Capture the cell that displays the provided text and extract its (x, y) central coordinate. 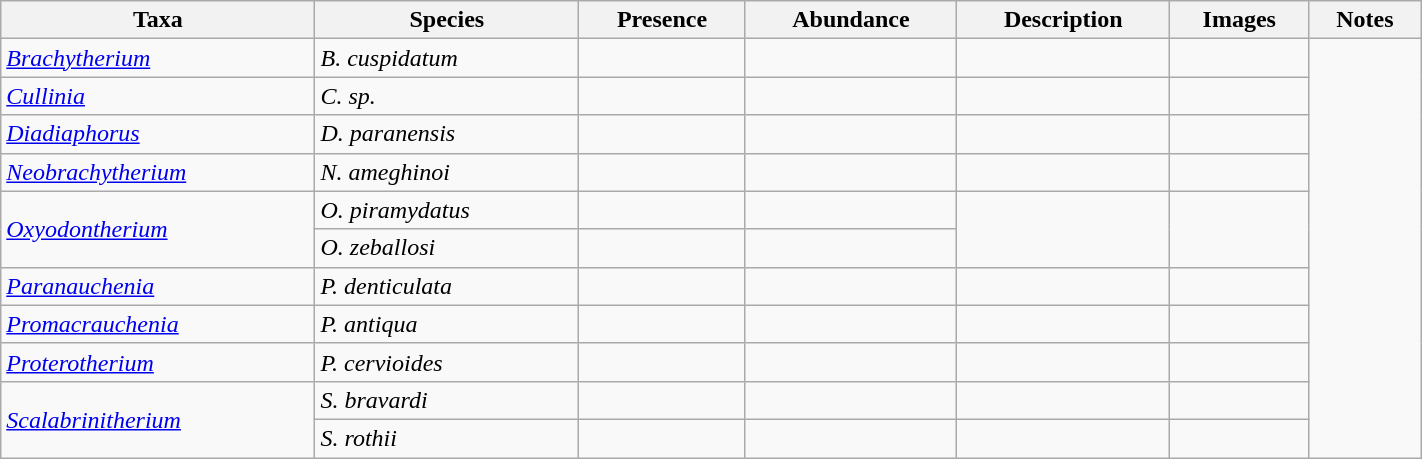
Proterotherium (158, 362)
Abundance (850, 20)
S. rothii (447, 438)
O. zeballosi (447, 248)
P. cervioides (447, 362)
P. denticulata (447, 286)
Brachytherium (158, 58)
Cullinia (158, 96)
Oxyodontherium (158, 229)
S. bravardi (447, 400)
Description (1064, 20)
Scalabrinitherium (158, 419)
C. sp. (447, 96)
P. antiqua (447, 324)
Paranauchenia (158, 286)
Diadiaphorus (158, 134)
Presence (662, 20)
Notes (1366, 20)
Promacrauchenia (158, 324)
O. piramydatus (447, 210)
Taxa (158, 20)
N. ameghinoi (447, 172)
Images (1240, 20)
Species (447, 20)
D. paranensis (447, 134)
Neobrachytherium (158, 172)
B. cuspidatum (447, 58)
